For the text-containing cell, return its midpoint in [x, y] coordinate format. 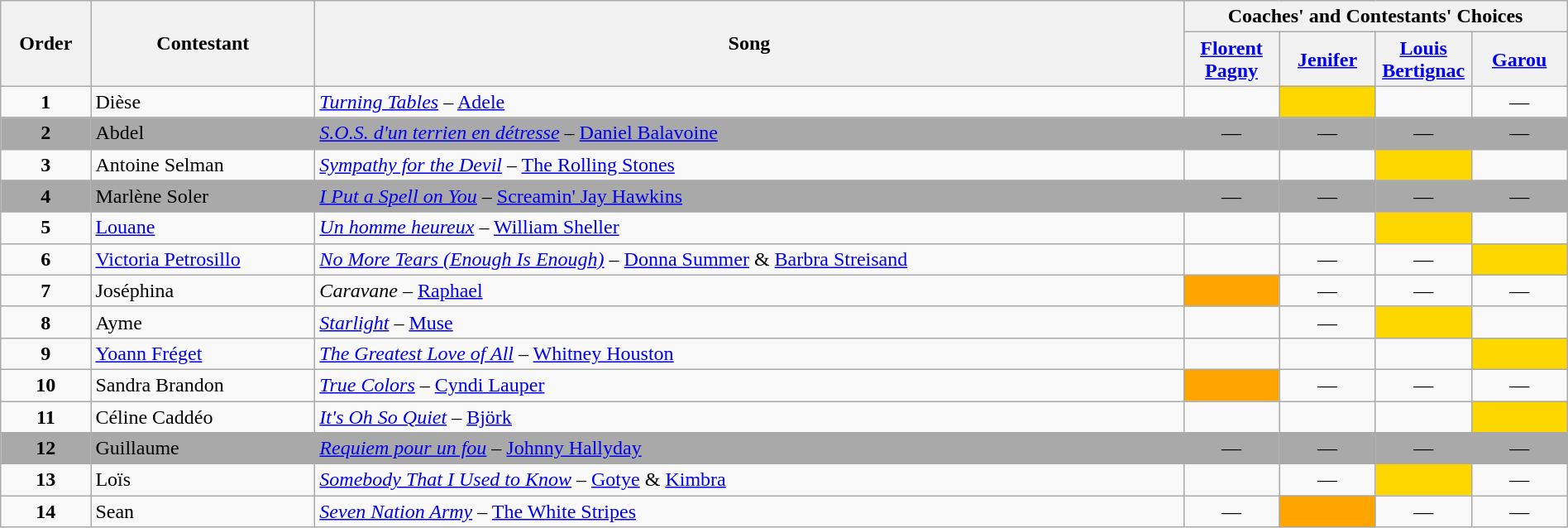
Yoann Fréget [203, 353]
Antoine Selman [203, 165]
Guillaume [203, 449]
Starlight – Muse [749, 322]
7 [46, 290]
True Colors – Cyndi Lauper [749, 385]
Dièse [203, 102]
Louis Bertignac [1423, 60]
Ayme [203, 322]
6 [46, 259]
1 [46, 102]
Seven Nation Army – The White Stripes [749, 511]
Garou [1519, 60]
Song [749, 43]
Victoria Petrosillo [203, 259]
Louane [203, 228]
2 [46, 133]
Un homme heureux – William Sheller [749, 228]
11 [46, 416]
13 [46, 480]
Sympathy for the Devil – The Rolling Stones [749, 165]
Coaches' and Contestants' Choices [1375, 17]
Somebody That I Used to Know – Gotye & Kimbra [749, 480]
Jenifer [1327, 60]
Requiem pour un fou – Johnny Hallyday [749, 449]
Céline Caddéo [203, 416]
14 [46, 511]
I Put a Spell on You – Screamin' Jay Hawkins [749, 196]
4 [46, 196]
8 [46, 322]
Sandra Brandon [203, 385]
S.O.S. d'un terrien en détresse – Daniel Balavoine [749, 133]
Florent Pagny [1231, 60]
Sean [203, 511]
Order [46, 43]
12 [46, 449]
3 [46, 165]
Marlène Soler [203, 196]
9 [46, 353]
5 [46, 228]
10 [46, 385]
Contestant [203, 43]
Loïs [203, 480]
Caravane – Raphael [749, 290]
It's Oh So Quiet – Björk [749, 416]
No More Tears (Enough Is Enough) – Donna Summer & Barbra Streisand [749, 259]
Abdel [203, 133]
Turning Tables – Adele [749, 102]
Joséphina [203, 290]
The Greatest Love of All – Whitney Houston [749, 353]
